Output the (x, y) coordinate of the center of the cell containing the given text.  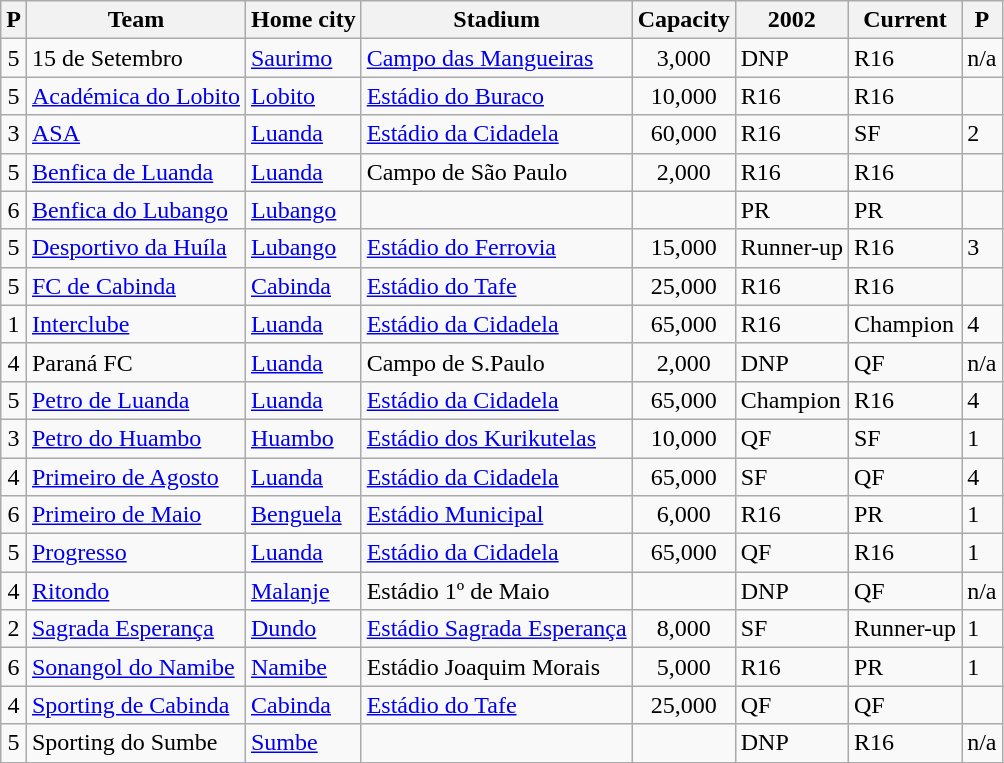
Stadium (496, 20)
15,000 (684, 248)
Estádio dos Kurikutelas (496, 438)
Malanje (303, 591)
Estádio do Ferrovia (496, 248)
Sporting do Sumbe (136, 743)
Campo de S.Paulo (496, 362)
Campo das Mangueiras (496, 58)
Primeiro de Agosto (136, 477)
Huambo (303, 438)
Saurimo (303, 58)
Petro do Huambo (136, 438)
2002 (792, 20)
ASA (136, 134)
6,000 (684, 515)
Ritondo (136, 591)
Sonangol do Namibe (136, 667)
Estádio Municipal (496, 515)
Current (904, 20)
Estádio do Buraco (496, 96)
Petro de Luanda (136, 400)
Campo de São Paulo (496, 172)
Benfica de Luanda (136, 172)
Team (136, 20)
Capacity (684, 20)
Sporting de Cabinda (136, 705)
Dundo (303, 629)
Benfica do Lubango (136, 210)
8,000 (684, 629)
Sumbe (303, 743)
Desportivo da Huíla (136, 248)
Home city (303, 20)
Estádio Joaquim Morais (496, 667)
5,000 (684, 667)
Progresso (136, 553)
Benguela (303, 515)
Lobito (303, 96)
15 de Setembro (136, 58)
3,000 (684, 58)
Estádio 1º de Maio (496, 591)
Paraná FC (136, 362)
60,000 (684, 134)
Académica do Lobito (136, 96)
Estádio Sagrada Esperança (496, 629)
Primeiro de Maio (136, 515)
FC de Cabinda (136, 286)
Sagrada Esperança (136, 629)
Namibe (303, 667)
Interclube (136, 324)
